Extract the [x, y] coordinate from the center of the cell holding the provided text.  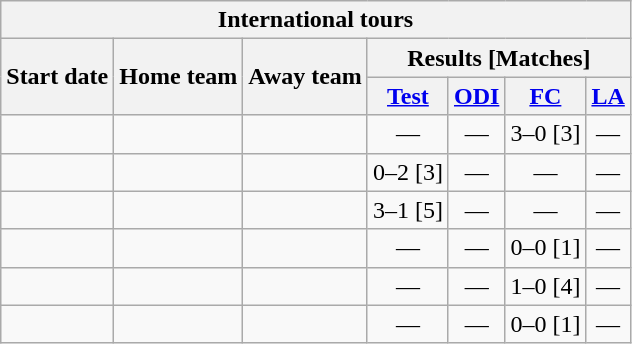
LA [608, 96]
International tours [316, 20]
Start date [58, 77]
Home team [178, 77]
FC [546, 96]
0–2 [3] [408, 172]
Results [Matches] [498, 58]
1–0 [4] [546, 286]
3–1 [5] [408, 210]
Test [408, 96]
3–0 [3] [546, 134]
ODI [476, 96]
Away team [306, 77]
